Pinpoint the cell where the given text exists, returning its (X, Y) midpoint coordinate. 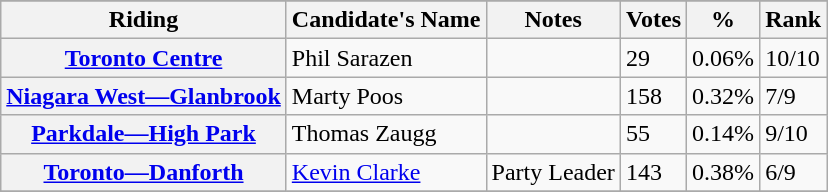
7/9 (794, 96)
6/9 (794, 172)
Votes (653, 20)
Parkdale—High Park (144, 134)
0.06% (724, 58)
9/10 (794, 134)
Riding (144, 20)
0.38% (724, 172)
% (724, 20)
Toronto—Danforth (144, 172)
143 (653, 172)
55 (653, 134)
29 (653, 58)
Candidate's Name (386, 20)
Marty Poos (386, 96)
Party Leader (553, 172)
Rank (794, 20)
10/10 (794, 58)
Notes (553, 20)
Toronto Centre (144, 58)
158 (653, 96)
0.32% (724, 96)
Phil Sarazen (386, 58)
0.14% (724, 134)
Kevin Clarke (386, 172)
Thomas Zaugg (386, 134)
Niagara West—Glanbrook (144, 96)
